Scan for the cell matching the given text and deliver its [x, y] coordinate at center. 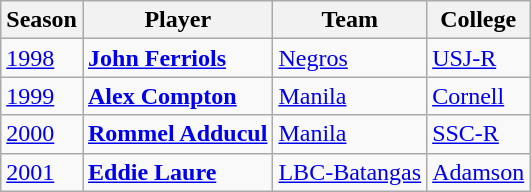
John Ferriols [177, 58]
2001 [42, 172]
Player [177, 20]
Adamson [478, 172]
Team [350, 20]
1999 [42, 96]
Eddie Laure [177, 172]
SSC-R [478, 134]
Alex Compton [177, 96]
2000 [42, 134]
Negros [350, 58]
LBC-Batangas [350, 172]
Season [42, 20]
1998 [42, 58]
Cornell [478, 96]
Rommel Adducul [177, 134]
College [478, 20]
USJ-R [478, 58]
